For the text-containing cell, return its midpoint in [x, y] coordinate format. 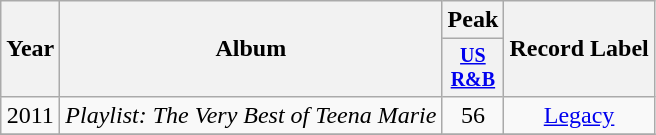
Peak [473, 20]
Album [251, 49]
2011 [30, 115]
56 [473, 115]
Legacy [579, 115]
Year [30, 49]
USR&B [473, 68]
Playlist: The Very Best of Teena Marie [251, 115]
Record Label [579, 49]
